Capture the cell that displays the provided text and extract its (X, Y) central coordinate. 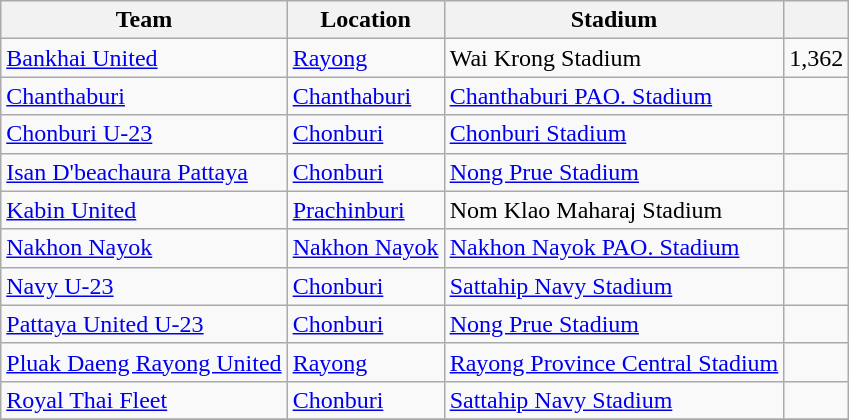
Royal Thai Fleet (144, 400)
Nakhon Nayok PAO. Stadium (614, 248)
Pattaya United U-23 (144, 324)
Navy U-23 (144, 286)
Location (366, 20)
Stadium (614, 20)
Nom Klao Maharaj Stadium (614, 210)
Chonburi Stadium (614, 134)
Chanthaburi PAO. Stadium (614, 96)
Wai Krong Stadium (614, 58)
1,362 (816, 58)
Kabin United (144, 210)
Prachinburi (366, 210)
Isan D'beachaura Pattaya (144, 172)
Chonburi U-23 (144, 134)
Team (144, 20)
Pluak Daeng Rayong United (144, 362)
Bankhai United (144, 58)
Rayong Province Central Stadium (614, 362)
